Provide the [X, Y] coordinate of the cell's center where the given text is located.  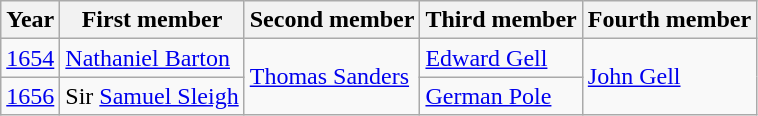
German Pole [501, 96]
Edward Gell [501, 58]
Sir Samuel Sleigh [152, 96]
First member [152, 20]
Year [30, 20]
Third member [501, 20]
John Gell [669, 77]
Thomas Sanders [332, 77]
1656 [30, 96]
Second member [332, 20]
Fourth member [669, 20]
1654 [30, 58]
Nathaniel Barton [152, 58]
